Detect which cell encompasses the target text, then output its (X, Y) center coordinate. 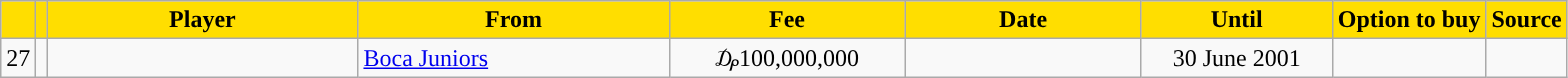
27 (18, 58)
From (514, 20)
30 June 2001 (1236, 58)
Source (1526, 20)
Boca Juniors (514, 58)
Option to buy (1409, 20)
Until (1236, 20)
Player (202, 20)
Date (1023, 20)
Fee (787, 20)
₯100,000,000 (787, 58)
